Find where the given text appears and provide that cell's center as [X, Y] coordinate. 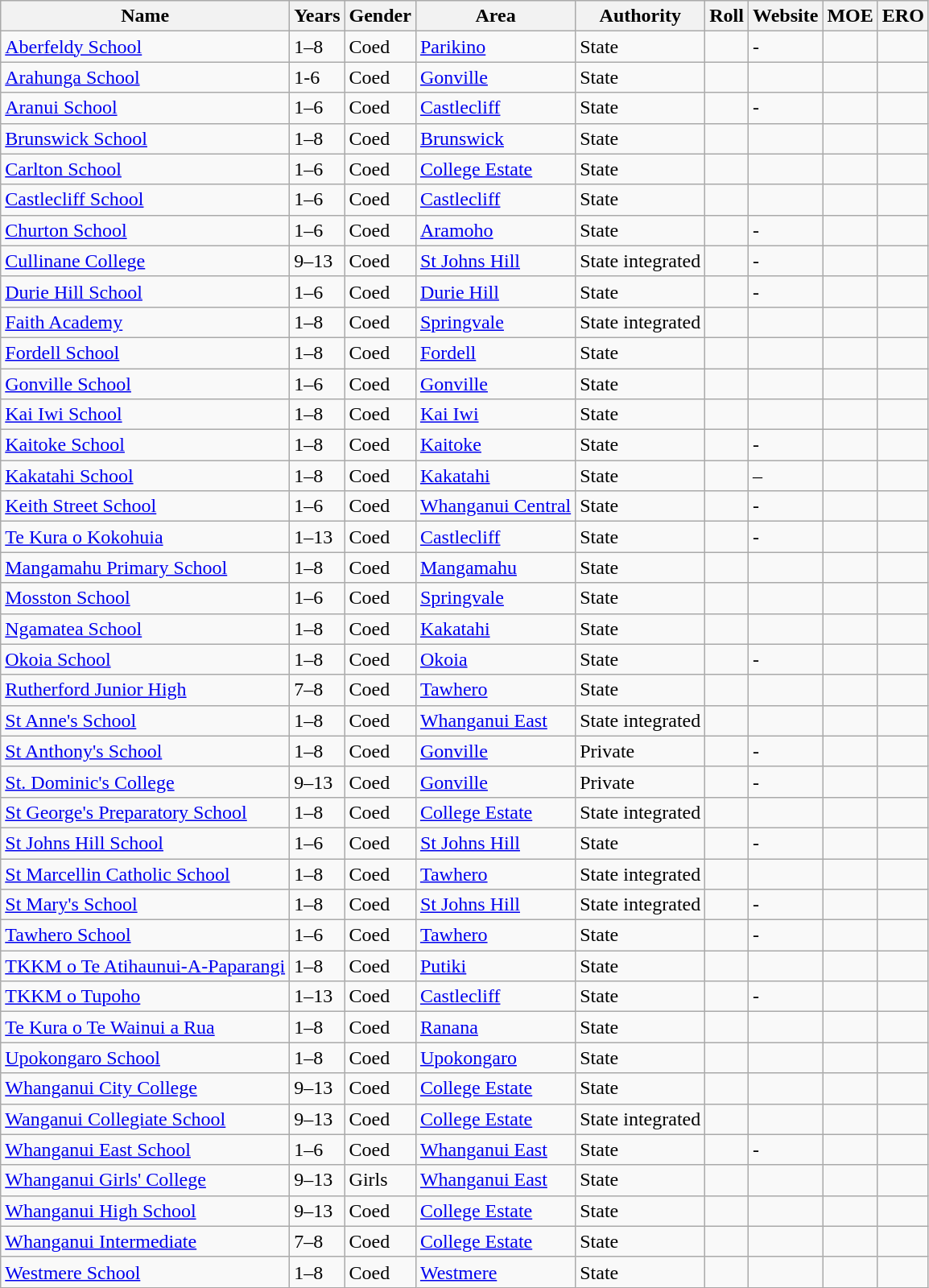
Arahunga School [145, 77]
Authority [641, 16]
Upokongaro [495, 1058]
Whanganui Intermediate [145, 1241]
Whanganui East School [145, 1150]
Tawhero School [145, 935]
Aberfeldy School [145, 47]
TKKM o Te Atihaunui-A-Paparangi [145, 966]
Upokongaro School [145, 1058]
Brunswick School [145, 138]
Parikino [495, 47]
Durie Hill School [145, 291]
Brunswick [495, 138]
Keith Street School [145, 506]
Kaitoke School [145, 445]
Fordell School [145, 353]
St. Dominic's College [145, 782]
MOE [850, 16]
Te Kura o Te Wainui a Rua [145, 1027]
Cullinane College [145, 261]
Carlton School [145, 169]
Wanganui Collegiate School [145, 1119]
ERO [903, 16]
TKKM o Tupoho [145, 997]
Kaitoke [495, 445]
Durie Hill [495, 291]
Whanganui Girls' College [145, 1180]
Kai Iwi School [145, 415]
St Anthony's School [145, 751]
Churton School [145, 230]
Mosston School [145, 598]
Westmere [495, 1272]
Kakatahi School [145, 476]
Putiki [495, 966]
Whanganui Central [495, 506]
Faith Academy [145, 322]
Whanganui High School [145, 1211]
Ngamatea School [145, 629]
Whanganui City College [145, 1088]
Area [495, 16]
Kai Iwi [495, 415]
Mangamahu [495, 568]
St Johns Hill School [145, 843]
Okoia [495, 659]
Aranui School [145, 108]
Website [785, 16]
St George's Preparatory School [145, 812]
Gonville School [145, 384]
– [785, 476]
Te Kura o Kokohuia [145, 537]
St Marcellin Catholic School [145, 873]
Roll [727, 16]
Okoia School [145, 659]
St Mary's School [145, 905]
Gender [380, 16]
Years [317, 16]
Mangamahu Primary School [145, 568]
St Anne's School [145, 720]
1-6 [317, 77]
Castlecliff School [145, 200]
Rutherford Junior High [145, 690]
Fordell [495, 353]
Aramoho [495, 230]
Westmere School [145, 1272]
Girls [380, 1180]
Name [145, 16]
Ranana [495, 1027]
